Identify which cell holds the provided text, then report its (x, y) central coordinate. 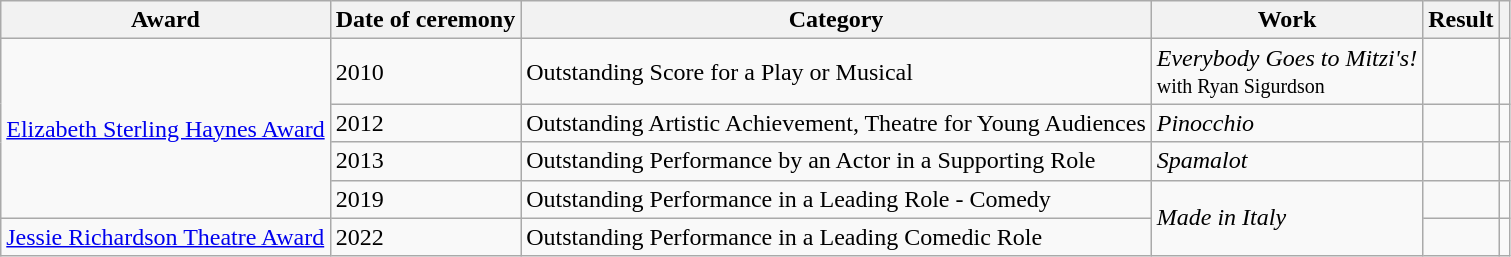
Spamalot (1286, 161)
Elizabeth Sterling Haynes Award (166, 128)
Everybody Goes to Mitzi's!with Ryan Sigurdson (1286, 72)
Made in Italy (1286, 218)
Pinocchio (1286, 123)
Work (1286, 20)
Outstanding Performance by an Actor in a Supporting Role (836, 161)
Award (166, 20)
Category (836, 20)
2013 (426, 161)
2010 (426, 72)
Jessie Richardson Theatre Award (166, 237)
Outstanding Performance in a Leading Comedic Role (836, 237)
2012 (426, 123)
2022 (426, 237)
2019 (426, 199)
Outstanding Performance in a Leading Role - Comedy (836, 199)
Outstanding Score for a Play or Musical (836, 72)
Date of ceremony (426, 20)
Result (1461, 20)
Outstanding Artistic Achievement, Theatre for Young Audiences (836, 123)
